From the cell containing the given text, extract its center point as [X, Y] coordinate. 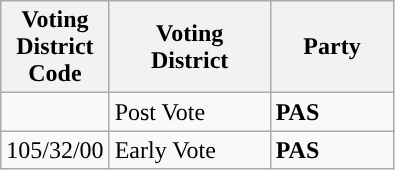
Early Vote [190, 150]
Post Vote [190, 112]
Party [332, 47]
Voting District [190, 47]
105/32/00 [55, 150]
Voting District Code [55, 47]
